Capture the cell that displays the provided text and extract its [X, Y] central coordinate. 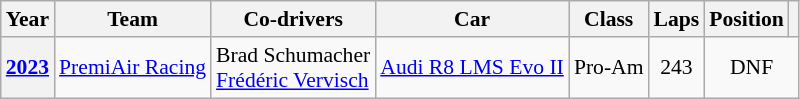
Team [132, 19]
Audi R8 LMS Evo II [472, 68]
DNF [752, 68]
Position [746, 19]
Co-drivers [293, 19]
Laps [677, 19]
Car [472, 19]
PremiAir Racing [132, 68]
Year [28, 19]
243 [677, 68]
2023 [28, 68]
Class [609, 19]
Brad Schumacher Frédéric Vervisch [293, 68]
Pro-Am [609, 68]
